For the text-containing cell, return its midpoint in (X, Y) coordinate format. 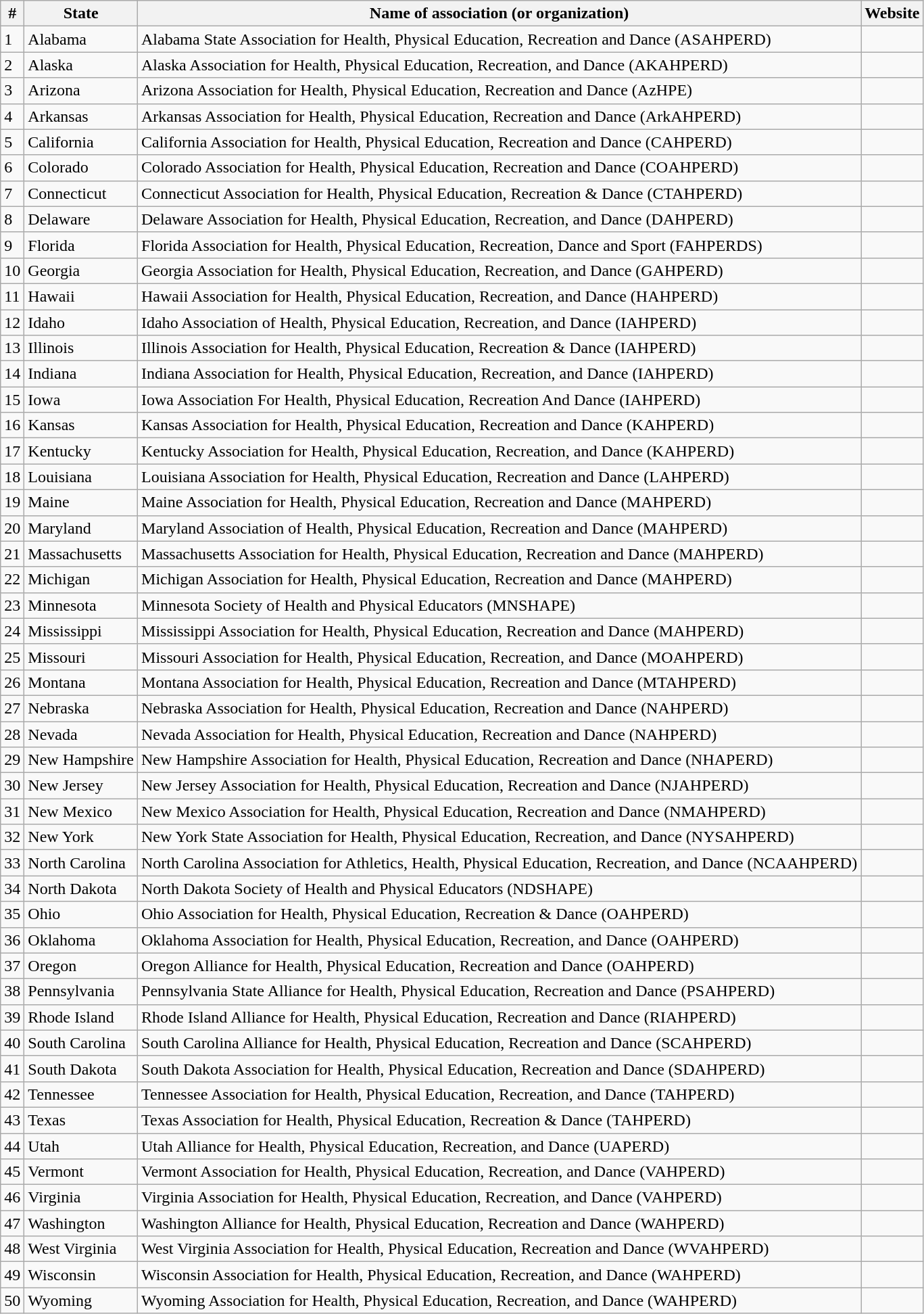
Texas (81, 1120)
45 (12, 1172)
Montana Association for Health, Physical Education, Recreation and Dance (MTAHPERD) (500, 682)
Vermont Association for Health, Physical Education, Recreation, and Dance (VAHPERD) (500, 1172)
Michigan Association for Health, Physical Education, Recreation and Dance (MAHPERD) (500, 580)
Tennessee (81, 1094)
2 (12, 65)
27 (12, 708)
Illinois Association for Health, Physical Education, Recreation & Dance (IAHPERD) (500, 348)
Minnesota Society of Health and Physical Educators (MNSHAPE) (500, 605)
California (81, 142)
New Hampshire (81, 760)
New Hampshire Association for Health, Physical Education, Recreation and Dance (NHAPERD) (500, 760)
Delaware (81, 219)
24 (12, 631)
Alaska (81, 65)
Arkansas (81, 116)
North Dakota (81, 889)
12 (12, 323)
Alabama (81, 39)
47 (12, 1223)
16 (12, 425)
Colorado (81, 168)
Iowa (81, 400)
Maryland (81, 528)
22 (12, 580)
Idaho Association of Health, Physical Education, Recreation, and Dance (IAHPERD) (500, 323)
Oklahoma Association for Health, Physical Education, Recreation, and Dance (OAHPERD) (500, 940)
40 (12, 1043)
New York State Association for Health, Physical Education, Recreation, and Dance (NYSAHPERD) (500, 837)
North Dakota Society of Health and Physical Educators (NDSHAPE) (500, 889)
6 (12, 168)
West Virginia Association for Health, Physical Education, Recreation and Dance (WVAHPERD) (500, 1249)
Florida (81, 245)
Rhode Island (81, 1017)
49 (12, 1275)
23 (12, 605)
26 (12, 682)
New Jersey (81, 786)
18 (12, 477)
15 (12, 400)
Hawaii Association for Health, Physical Education, Recreation, and Dance (HAHPERD) (500, 296)
36 (12, 940)
Wisconsin (81, 1275)
Pennsylvania (81, 991)
Colorado Association for Health, Physical Education, Recreation and Dance (COAHPERD) (500, 168)
New Mexico (81, 812)
44 (12, 1146)
1 (12, 39)
Wyoming Association for Health, Physical Education, Recreation, and Dance (WAHPERD) (500, 1300)
Arizona (81, 91)
25 (12, 657)
Nevada Association for Health, Physical Education, Recreation and Dance (NAHPERD) (500, 734)
41 (12, 1069)
50 (12, 1300)
14 (12, 374)
43 (12, 1120)
Utah (81, 1146)
Washington Alliance for Health, Physical Education, Recreation and Dance (WAHPERD) (500, 1223)
New Jersey Association for Health, Physical Education, Recreation and Dance (NJAHPERD) (500, 786)
11 (12, 296)
Oklahoma (81, 940)
Alabama State Association for Health, Physical Education, Recreation and Dance (ASAHPERD) (500, 39)
Nebraska (81, 708)
Florida Association for Health, Physical Education, Recreation, Dance and Sport (FAHPERDS) (500, 245)
10 (12, 271)
Maine (81, 502)
48 (12, 1249)
South Dakota (81, 1069)
29 (12, 760)
Kentucky (81, 451)
Connecticut (81, 193)
33 (12, 863)
Indiana Association for Health, Physical Education, Recreation, and Dance (IAHPERD) (500, 374)
Minnesota (81, 605)
28 (12, 734)
19 (12, 502)
32 (12, 837)
Kentucky Association for Health, Physical Education, Recreation, and Dance (KAHPERD) (500, 451)
31 (12, 812)
4 (12, 116)
17 (12, 451)
3 (12, 91)
Nebraska Association for Health, Physical Education, Recreation and Dance (NAHPERD) (500, 708)
Delaware Association for Health, Physical Education, Recreation, and Dance (DAHPERD) (500, 219)
Vermont (81, 1172)
Missouri (81, 657)
Georgia Association for Health, Physical Education, Recreation, and Dance (GAHPERD) (500, 271)
Website (892, 14)
Massachusetts Association for Health, Physical Education, Recreation and Dance (MAHPERD) (500, 554)
New Mexico Association for Health, Physical Education, Recreation and Dance (NMAHPERD) (500, 812)
Indiana (81, 374)
21 (12, 554)
Missouri Association for Health, Physical Education, Recreation, and Dance (MOAHPERD) (500, 657)
Montana (81, 682)
34 (12, 889)
Arizona Association for Health, Physical Education, Recreation and Dance (AzHPE) (500, 91)
Pennsylvania State Alliance for Health, Physical Education, Recreation and Dance (PSAHPERD) (500, 991)
38 (12, 991)
Mississippi Association for Health, Physical Education, Recreation and Dance (MAHPERD) (500, 631)
39 (12, 1017)
42 (12, 1094)
California Association for Health, Physical Education, Recreation and Dance (CAHPERD) (500, 142)
9 (12, 245)
5 (12, 142)
30 (12, 786)
# (12, 14)
Ohio (81, 914)
Idaho (81, 323)
Georgia (81, 271)
South Carolina Alliance for Health, Physical Education, Recreation and Dance (SCAHPERD) (500, 1043)
Alaska Association for Health, Physical Education, Recreation, and Dance (AKAHPERD) (500, 65)
Iowa Association For Health, Physical Education, Recreation And Dance (IAHPERD) (500, 400)
Louisiana (81, 477)
Wisconsin Association for Health, Physical Education, Recreation, and Dance (WAHPERD) (500, 1275)
Arkansas Association for Health, Physical Education, Recreation and Dance (ArkAHPERD) (500, 116)
North Carolina (81, 863)
Mississippi (81, 631)
Oregon Alliance for Health, Physical Education, Recreation and Dance (OAHPERD) (500, 966)
Name of association (or organization) (500, 14)
Kansas Association for Health, Physical Education, Recreation and Dance (KAHPERD) (500, 425)
Texas Association for Health, Physical Education, Recreation & Dance (TAHPERD) (500, 1120)
Virginia (81, 1198)
Tennessee Association for Health, Physical Education, Recreation, and Dance (TAHPERD) (500, 1094)
20 (12, 528)
North Carolina Association for Athletics, Health, Physical Education, Recreation, and Dance (NCAAHPERD) (500, 863)
Maine Association for Health, Physical Education, Recreation and Dance (MAHPERD) (500, 502)
Utah Alliance for Health, Physical Education, Recreation, and Dance (UAPERD) (500, 1146)
Maryland Association of Health, Physical Education, Recreation and Dance (MAHPERD) (500, 528)
8 (12, 219)
Connecticut Association for Health, Physical Education, Recreation & Dance (CTAHPERD) (500, 193)
Hawaii (81, 296)
37 (12, 966)
State (81, 14)
Massachusetts (81, 554)
Oregon (81, 966)
West Virginia (81, 1249)
46 (12, 1198)
Kansas (81, 425)
Rhode Island Alliance for Health, Physical Education, Recreation and Dance (RIAHPERD) (500, 1017)
New York (81, 837)
7 (12, 193)
Michigan (81, 580)
Louisiana Association for Health, Physical Education, Recreation and Dance (LAHPERD) (500, 477)
Nevada (81, 734)
Washington (81, 1223)
Ohio Association for Health, Physical Education, Recreation & Dance (OAHPERD) (500, 914)
35 (12, 914)
South Dakota Association for Health, Physical Education, Recreation and Dance (SDAHPERD) (500, 1069)
Illinois (81, 348)
South Carolina (81, 1043)
Virginia Association for Health, Physical Education, Recreation, and Dance (VAHPERD) (500, 1198)
13 (12, 348)
Wyoming (81, 1300)
